Output the [x, y] coordinate of the center of the cell containing the given text.  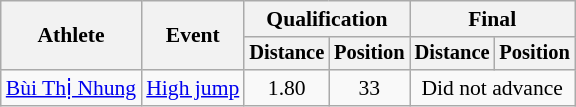
Final [492, 19]
Bùi Thị Nhung [71, 88]
Did not advance [492, 88]
Qualification [326, 19]
33 [369, 88]
High jump [192, 88]
Athlete [71, 36]
Event [192, 36]
1.80 [286, 88]
